Provide the [X, Y] coordinate of the cell's center where the given text is located.  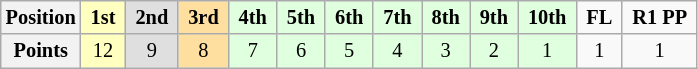
Position [41, 17]
8th [446, 17]
7th [397, 17]
Points [41, 51]
9th [494, 17]
3rd [203, 17]
2nd [152, 17]
9 [152, 51]
10th [547, 17]
6 [301, 51]
12 [104, 51]
R1 PP [660, 17]
8 [203, 51]
5 [349, 51]
6th [349, 17]
4 [397, 51]
4th [253, 17]
7 [253, 51]
FL [599, 17]
3 [446, 51]
2 [494, 51]
5th [301, 17]
1st [104, 17]
